Output the [x, y] coordinate of the center of the cell containing the given text.  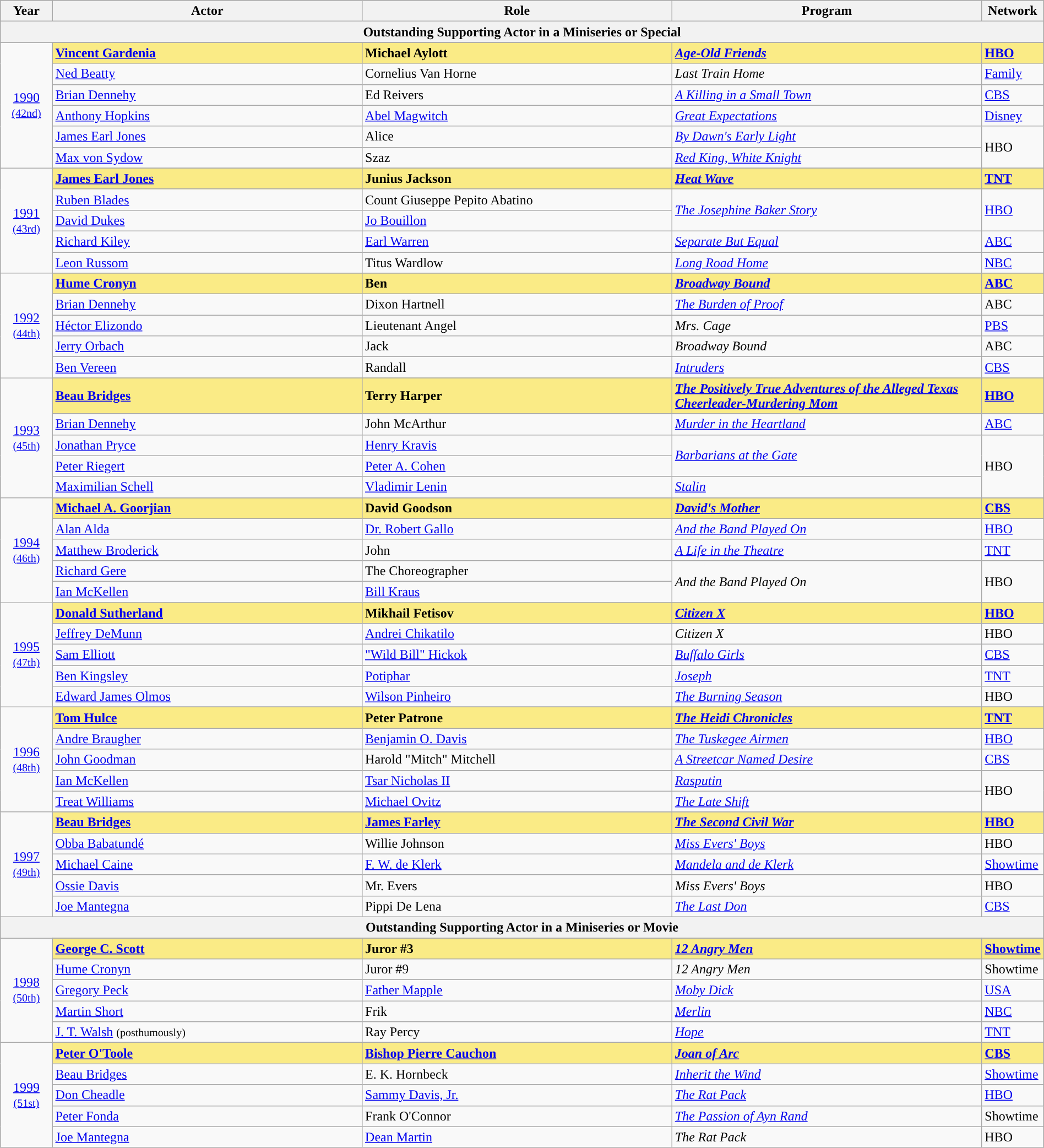
George C. Scott [207, 948]
Network [1013, 11]
Andrei Chikatilo [518, 634]
Randall [518, 367]
Murder in the Heartland [827, 424]
Alice [518, 137]
1992(44th) [26, 326]
PBS [1013, 326]
Count Giuseppe Pepito Abatino [518, 199]
Tom Hulce [207, 718]
Moby Dick [827, 990]
John Goodman [207, 760]
Outstanding Supporting Actor in a Miniseries or Special [522, 32]
Willie Johnson [518, 843]
Jerry Orbach [207, 346]
Szaz [518, 158]
James Farley [518, 822]
Treat Williams [207, 802]
Vincent Gardenia [207, 53]
"Wild Bill" Hickok [518, 655]
Disney [1013, 116]
Peter Patrone [518, 718]
Jo Bouillon [518, 220]
Peter O'Toole [207, 1053]
Cornelius Van Horne [518, 74]
Inherit the Wind [827, 1074]
Joseph [827, 676]
Michael Aylott [518, 53]
Dean Martin [518, 1137]
Héctor Elizondo [207, 326]
Max von Sydow [207, 158]
1998(50th) [26, 990]
Terry Harper [518, 396]
Mr. Evers [518, 885]
Merlin [827, 1011]
Jonathan Pryce [207, 445]
1990(42nd) [26, 105]
A Killing in a Small Town [827, 95]
David Goodson [518, 508]
Martin Short [207, 1011]
Gregory Peck [207, 990]
Wilson Pinheiro [518, 697]
USA [1013, 990]
Don Cheadle [207, 1095]
Ben Vereen [207, 367]
Long Road Home [827, 263]
Edward James Olmos [207, 697]
Michael Caine [207, 864]
Stalin [827, 487]
Jack [518, 346]
Sammy Davis, Jr. [518, 1095]
Jeffrey DeMunn [207, 634]
Intruders [827, 367]
Frik [518, 1011]
Year [26, 11]
Henry Kravis [518, 445]
The Late Shift [827, 802]
Outstanding Supporting Actor in a Miniseries or Movie [522, 927]
Red King, White Knight [827, 158]
Family [1013, 74]
Ben [518, 284]
Role [518, 11]
Vladimir Lenin [518, 487]
Joan of Arc [827, 1053]
Age-Old Friends [827, 53]
The Tuskegee Airmen [827, 739]
1993(45th) [26, 437]
Buffalo Girls [827, 655]
Alan Alda [207, 529]
Titus Wardlow [518, 263]
Hope [827, 1032]
1997(49th) [26, 864]
Abel Magwitch [518, 116]
Benjamin O. Davis [518, 739]
Pippi De Lena [518, 906]
Richard Kiley [207, 241]
Potiphar [518, 676]
F. W. de Klerk [518, 864]
Michael Ovitz [518, 802]
Richard Gere [207, 571]
Juror #3 [518, 948]
A Life in the Theatre [827, 550]
A Streetcar Named Desire [827, 760]
The Positively True Adventures of the Alleged Texas Cheerleader-Murdering Mom [827, 396]
1999(51st) [26, 1095]
Great Expectations [827, 116]
By Dawn's Early Light [827, 137]
Dixon Hartnell [518, 305]
Peter Riegert [207, 466]
Frank O'Connor [518, 1116]
Maximilian Schell [207, 487]
Last Train Home [827, 74]
David's Mother [827, 508]
Juror #9 [518, 970]
Bishop Pierre Cauchon [518, 1053]
Ned Beatty [207, 74]
Lieutenant Angel [518, 326]
Mikhail Fetisov [518, 613]
Tsar Nicholas II [518, 781]
The Josephine Baker Story [827, 210]
Sam Elliott [207, 655]
The Passion of Ayn Rand [827, 1116]
The Second Civil War [827, 822]
Peter A. Cohen [518, 466]
The Last Don [827, 906]
Michael A. Goorjian [207, 508]
Father Mapple [518, 990]
Ruben Blades [207, 199]
Bill Kraus [518, 592]
John McArthur [518, 424]
Mrs. Cage [827, 326]
The Burning Season [827, 697]
Peter Fonda [207, 1116]
Ed Reivers [518, 95]
Leon Russom [207, 263]
1994(46th) [26, 550]
Earl Warren [518, 241]
Ben Kingsley [207, 676]
Harold "Mitch" Mitchell [518, 760]
Junius Jackson [518, 178]
Separate But Equal [827, 241]
E. K. Hornbeck [518, 1074]
Ray Percy [518, 1032]
Program [827, 11]
Barbarians at the Gate [827, 456]
1991(43rd) [26, 220]
John [518, 550]
The Choreographer [518, 571]
J. T. Walsh (posthumously) [207, 1032]
1996(48th) [26, 760]
Actor [207, 11]
Ossie Davis [207, 885]
Andre Braugher [207, 739]
Anthony Hopkins [207, 116]
1995(47th) [26, 655]
Mandela and de Klerk [827, 864]
Obba Babatundé [207, 843]
Matthew Broderick [207, 550]
The Burden of Proof [827, 305]
Heat Wave [827, 178]
The Heidi Chronicles [827, 718]
Rasputin [827, 781]
Dr. Robert Gallo [518, 529]
David Dukes [207, 220]
Donald Sutherland [207, 613]
